Output the (x, y) coordinate of the center of the cell containing the given text.  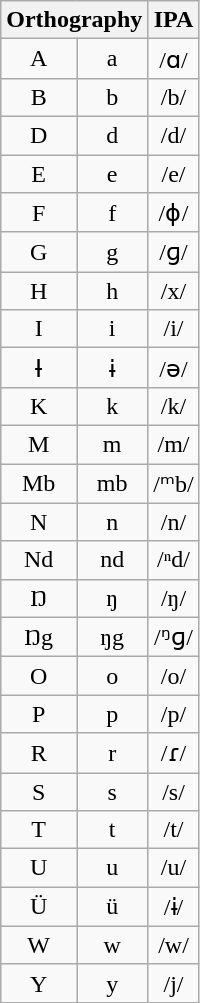
/u/ (174, 868)
/ɑ/ (174, 59)
E (39, 173)
Orthography (74, 20)
Mb (39, 484)
/m/ (174, 444)
/t/ (174, 830)
ü (112, 907)
H (39, 291)
/ⁿd/ (174, 560)
W (39, 945)
k (112, 406)
/ᵑɡ/ (174, 637)
f (112, 213)
ŋg (112, 637)
e (112, 173)
i (112, 329)
/ŋ/ (174, 598)
r (112, 753)
R (39, 753)
a (112, 59)
Ü (39, 907)
/n/ (174, 522)
/s/ (174, 791)
Ɨ (39, 368)
t (112, 830)
/o/ (174, 676)
P (39, 714)
w (112, 945)
/x/ (174, 291)
I (39, 329)
m (112, 444)
s (112, 791)
Ŋ (39, 598)
h (112, 291)
D (39, 135)
T (39, 830)
M (39, 444)
U (39, 868)
n (112, 522)
/d/ (174, 135)
d (112, 135)
Nd (39, 560)
O (39, 676)
p (112, 714)
S (39, 791)
nd (112, 560)
u (112, 868)
/k/ (174, 406)
/ɾ/ (174, 753)
/ɡ/ (174, 252)
/p/ (174, 714)
B (39, 97)
Y (39, 983)
y (112, 983)
/ɸ/ (174, 213)
/w/ (174, 945)
/ɨ/ (174, 907)
/b/ (174, 97)
g (112, 252)
mb (112, 484)
G (39, 252)
/i/ (174, 329)
/ə/ (174, 368)
ɨ (112, 368)
IPA (174, 20)
ŋ (112, 598)
/ᵐb/ (174, 484)
K (39, 406)
A (39, 59)
N (39, 522)
Ŋg (39, 637)
b (112, 97)
F (39, 213)
o (112, 676)
/j/ (174, 983)
/e/ (174, 173)
